Return the [X, Y] coordinate for the center point of the cell that contains the specified text.  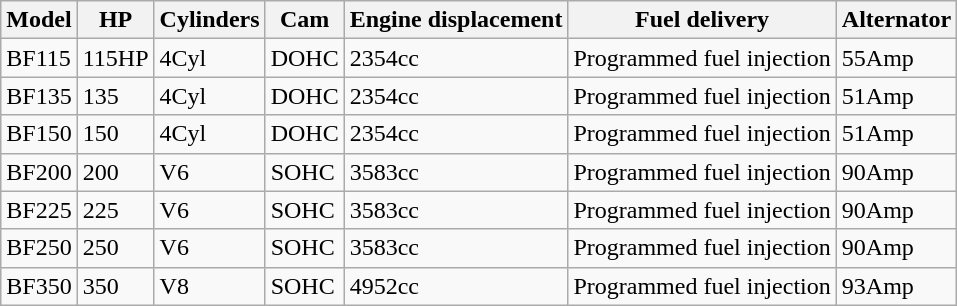
Cylinders [210, 20]
Model [39, 20]
55Amp [896, 58]
BF115 [39, 58]
HP [116, 20]
V8 [210, 286]
BF225 [39, 210]
Fuel delivery [702, 20]
BF135 [39, 96]
150 [116, 134]
BF200 [39, 172]
225 [116, 210]
Alternator [896, 20]
135 [116, 96]
BF150 [39, 134]
Engine displacement [456, 20]
4952cc [456, 286]
115HP [116, 58]
200 [116, 172]
93Amp [896, 286]
BF250 [39, 248]
350 [116, 286]
BF350 [39, 286]
Cam [304, 20]
250 [116, 248]
